Return the [x, y] coordinate for the center point of the cell that contains the specified text.  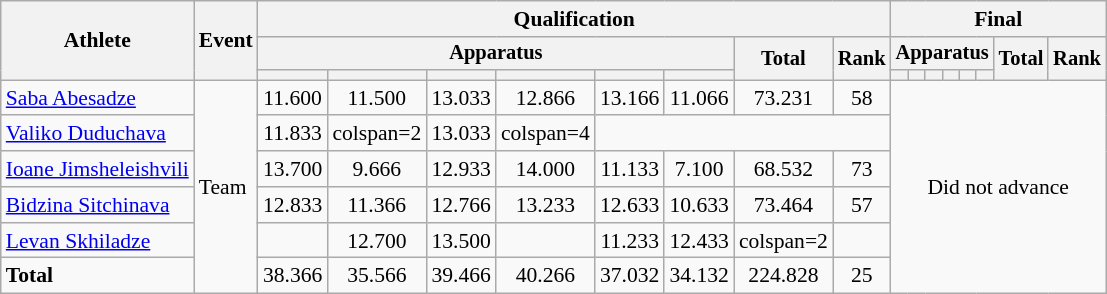
Final [998, 19]
12.433 [698, 241]
11.066 [698, 98]
12.833 [292, 205]
11.500 [376, 98]
12.700 [376, 241]
12.766 [460, 205]
11.133 [630, 169]
Team [226, 187]
14.000 [546, 169]
Levan Skhiladze [98, 241]
35.566 [376, 276]
34.132 [698, 276]
73 [862, 169]
12.866 [546, 98]
39.466 [460, 276]
Saba Abesadze [98, 98]
10.633 [698, 205]
11.233 [630, 241]
73.464 [784, 205]
7.100 [698, 169]
Qualification [574, 19]
Ioane Jimsheleishvili [98, 169]
224.828 [784, 276]
9.666 [376, 169]
11.366 [376, 205]
40.266 [546, 276]
68.532 [784, 169]
11.600 [292, 98]
73.231 [784, 98]
13.500 [460, 241]
11.833 [292, 134]
Valiko Duduchava [98, 134]
colspan=4 [546, 134]
12.933 [460, 169]
13.233 [546, 205]
37.032 [630, 276]
12.633 [630, 205]
25 [862, 276]
57 [862, 205]
Bidzina Sitchinava [98, 205]
38.366 [292, 276]
13.166 [630, 98]
Event [226, 40]
Athlete [98, 40]
58 [862, 98]
Did not advance [998, 187]
13.700 [292, 169]
